Capture the cell that displays the provided text and extract its [x, y] central coordinate. 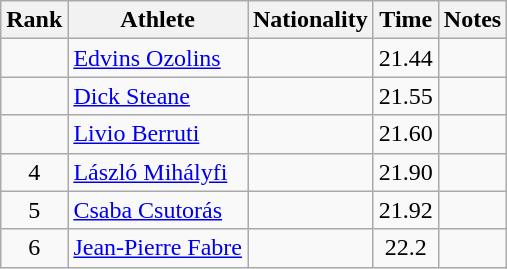
László Mihályfi [158, 172]
21.55 [406, 96]
5 [34, 210]
4 [34, 172]
Livio Berruti [158, 134]
22.2 [406, 248]
21.92 [406, 210]
21.90 [406, 172]
Edvins Ozolins [158, 58]
Notes [472, 20]
Time [406, 20]
21.44 [406, 58]
Athlete [158, 20]
Rank [34, 20]
Jean-Pierre Fabre [158, 248]
6 [34, 248]
Nationality [311, 20]
Dick Steane [158, 96]
21.60 [406, 134]
Csaba Csutorás [158, 210]
